Output the (X, Y) coordinate of the center of the cell containing the given text.  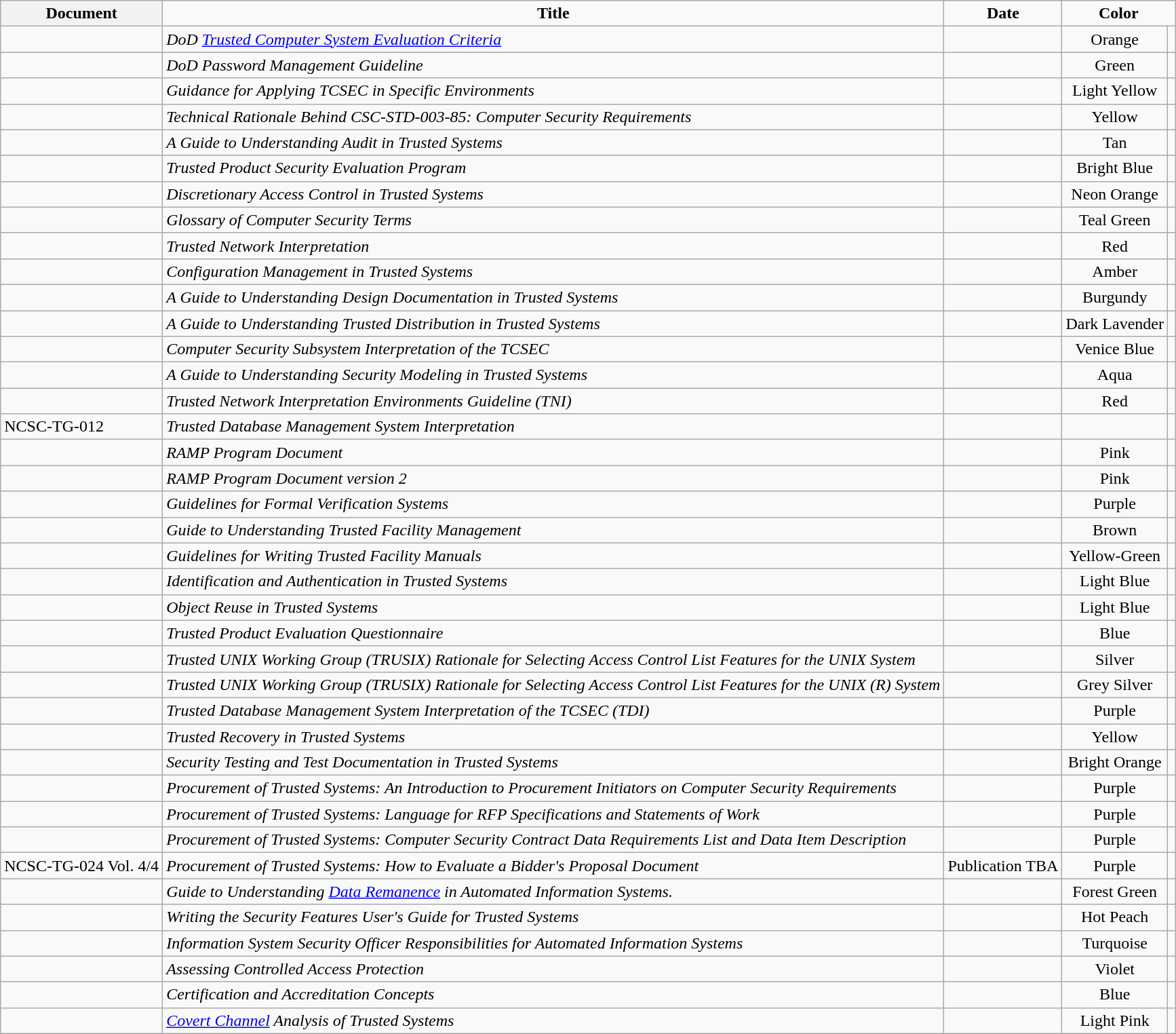
Bright Orange (1115, 763)
Amber (1115, 271)
Brown (1115, 530)
Trusted Recovery in Trusted Systems (553, 736)
Hot Peach (1115, 917)
Dark Lavender (1115, 324)
Trusted UNIX Working Group (TRUSIX) Rationale for Selecting Access Control List Features for the UNIX System (553, 659)
Discretionary Access Control in Trusted Systems (553, 194)
Information System Security Officer Responsibilities for Automated Information Systems (553, 943)
DoD Password Management Guideline (553, 65)
Guide to Understanding Data Remanence in Automated Information Systems. (553, 892)
Procurement of Trusted Systems: Language for RFP Specifications and Statements of Work (553, 814)
Silver (1115, 659)
Light Yellow (1115, 91)
Color (1119, 14)
Trusted Network Interpretation Environments Guideline (TNI) (553, 401)
RAMP Program Document (553, 453)
Forest Green (1115, 892)
Procurement of Trusted Systems: An Introduction to Procurement Initiators on Computer Security Requirements (553, 788)
Aqua (1115, 375)
Object Reuse in Trusted Systems (553, 607)
Burgundy (1115, 297)
Light Pink (1115, 1020)
Trusted Database Management System Interpretation of the TCSEC (TDI) (553, 710)
Covert Channel Analysis of Trusted Systems (553, 1020)
Guide to Understanding Trusted Facility Management (553, 530)
NCSC-TG-012 (81, 427)
Green (1115, 65)
Publication TBA (1003, 866)
NCSC-TG-024 Vol. 4/4 (81, 866)
Trusted Product Security Evaluation Program (553, 168)
Tan (1115, 142)
RAMP Program Document version 2 (553, 478)
Orange (1115, 39)
Neon Orange (1115, 194)
A Guide to Understanding Design Documentation in Trusted Systems (553, 297)
Glossary of Computer Security Terms (553, 220)
Technical Rationale Behind CSC-STD-003-85: Computer Security Requirements (553, 117)
Procurement of Trusted Systems: How to Evaluate a Bidder's Proposal Document (553, 866)
Date (1003, 14)
Assessing Controlled Access Protection (553, 969)
A Guide to Understanding Audit in Trusted Systems (553, 142)
Bright Blue (1115, 168)
Certification and Accreditation Concepts (553, 995)
Writing the Security Features User's Guide for Trusted Systems (553, 917)
Teal Green (1115, 220)
Violet (1115, 969)
Guidance for Applying TCSEC in Specific Environments (553, 91)
Guidelines for Formal Verification Systems (553, 504)
Trusted Network Interpretation (553, 246)
DoD Trusted Computer System Evaluation Criteria (553, 39)
Grey Silver (1115, 685)
Title (553, 14)
Security Testing and Test Documentation in Trusted Systems (553, 763)
Trusted UNIX Working Group (TRUSIX) Rationale for Selecting Access Control List Features for the UNIX (R) System (553, 685)
Identification and Authentication in Trusted Systems (553, 581)
Venice Blue (1115, 349)
Guidelines for Writing Trusted Facility Manuals (553, 556)
A Guide to Understanding Security Modeling in Trusted Systems (553, 375)
A Guide to Understanding Trusted Distribution in Trusted Systems (553, 324)
Turquoise (1115, 943)
Trusted Database Management System Interpretation (553, 427)
Computer Security Subsystem Interpretation of the TCSEC (553, 349)
Configuration Management in Trusted Systems (553, 271)
Yellow-Green (1115, 556)
Trusted Product Evaluation Questionnaire (553, 633)
Document (81, 14)
Procurement of Trusted Systems: Computer Security Contract Data Requirements List and Data Item Description (553, 840)
